Detect which cell encompasses the target text, then output its [x, y] center coordinate. 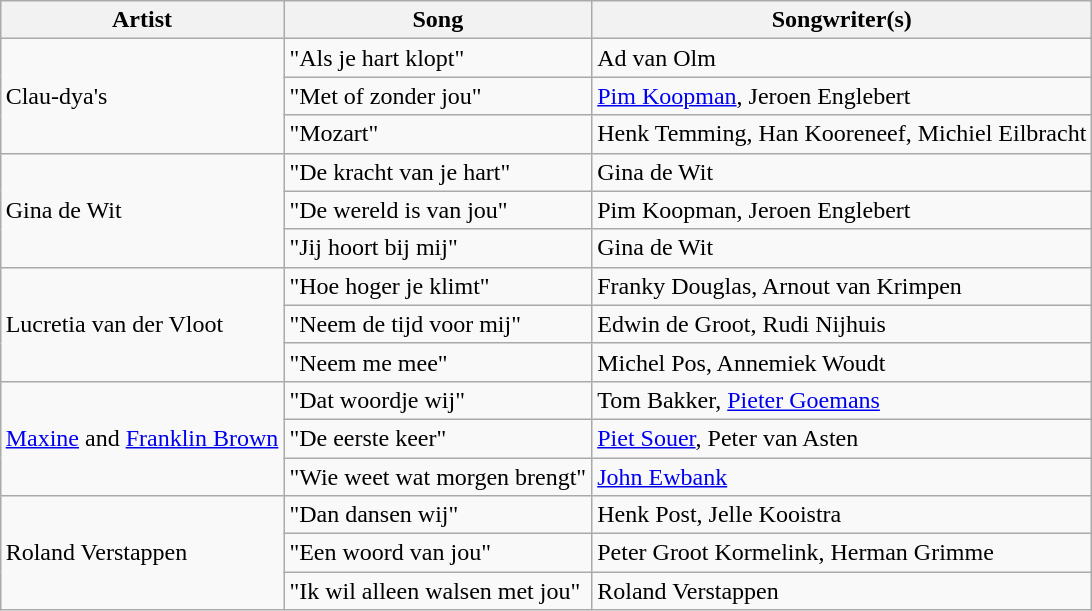
Song [438, 20]
John Ewbank [842, 477]
Artist [142, 20]
"Wie weet wat morgen brengt" [438, 477]
Piet Souer, Peter van Asten [842, 438]
"Neem me mee" [438, 362]
"Jij hoort bij mij" [438, 248]
"Ik wil alleen walsen met jou" [438, 591]
"De wereld is van jou" [438, 210]
Maxine and Franklin Brown [142, 438]
Tom Bakker, Pieter Goemans [842, 400]
"Met of zonder jou" [438, 96]
"Als je hart klopt" [438, 58]
Edwin de Groot, Rudi Nijhuis [842, 324]
Ad van Olm [842, 58]
"Neem de tijd voor mij" [438, 324]
"De eerste keer" [438, 438]
"Mozart" [438, 134]
Franky Douglas, Arnout van Krimpen [842, 286]
"Dat woordje wij" [438, 400]
Henk Post, Jelle Kooistra [842, 515]
"Een woord van jou" [438, 553]
Peter Groot Kormelink, Herman Grimme [842, 553]
Michel Pos, Annemiek Woudt [842, 362]
"Hoe hoger je klimt" [438, 286]
Songwriter(s) [842, 20]
Henk Temming, Han Kooreneef, Michiel Eilbracht [842, 134]
Lucretia van der Vloot [142, 324]
"De kracht van je hart" [438, 172]
"Dan dansen wij" [438, 515]
Clau-dya's [142, 96]
